Identify which cell holds the provided text, then report its (x, y) central coordinate. 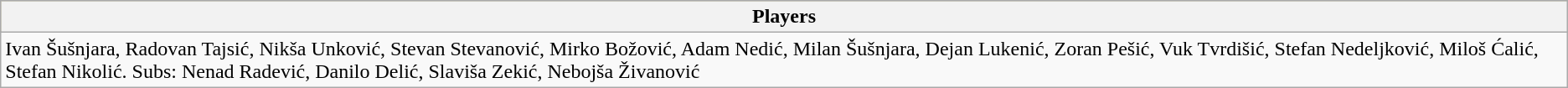
Players (784, 17)
